Return [x, y] of the center of cell containing provided text 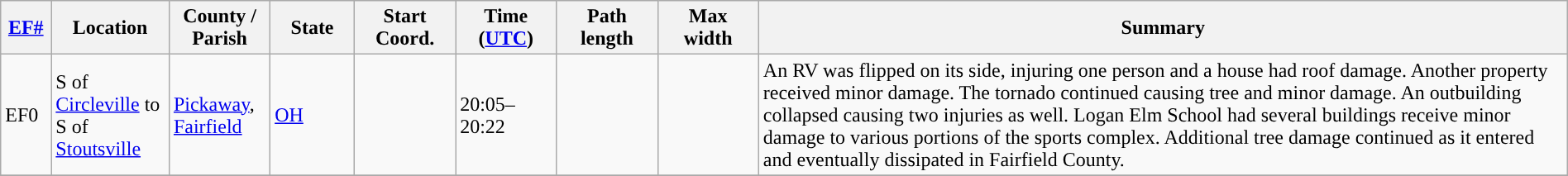
Time (UTC) [506, 28]
State [313, 28]
Summary [1163, 28]
20:05–20:22 [506, 115]
EF# [26, 28]
Path length [607, 28]
EF0 [26, 115]
Location [111, 28]
OH [313, 115]
County / Parish [219, 28]
Start Coord. [404, 28]
Pickaway, Fairfield [219, 115]
S of Circleville to S of Stoutsville [111, 115]
Max width [708, 28]
